Search for the cell housing the specified text and yield its (x, y) center coordinate. 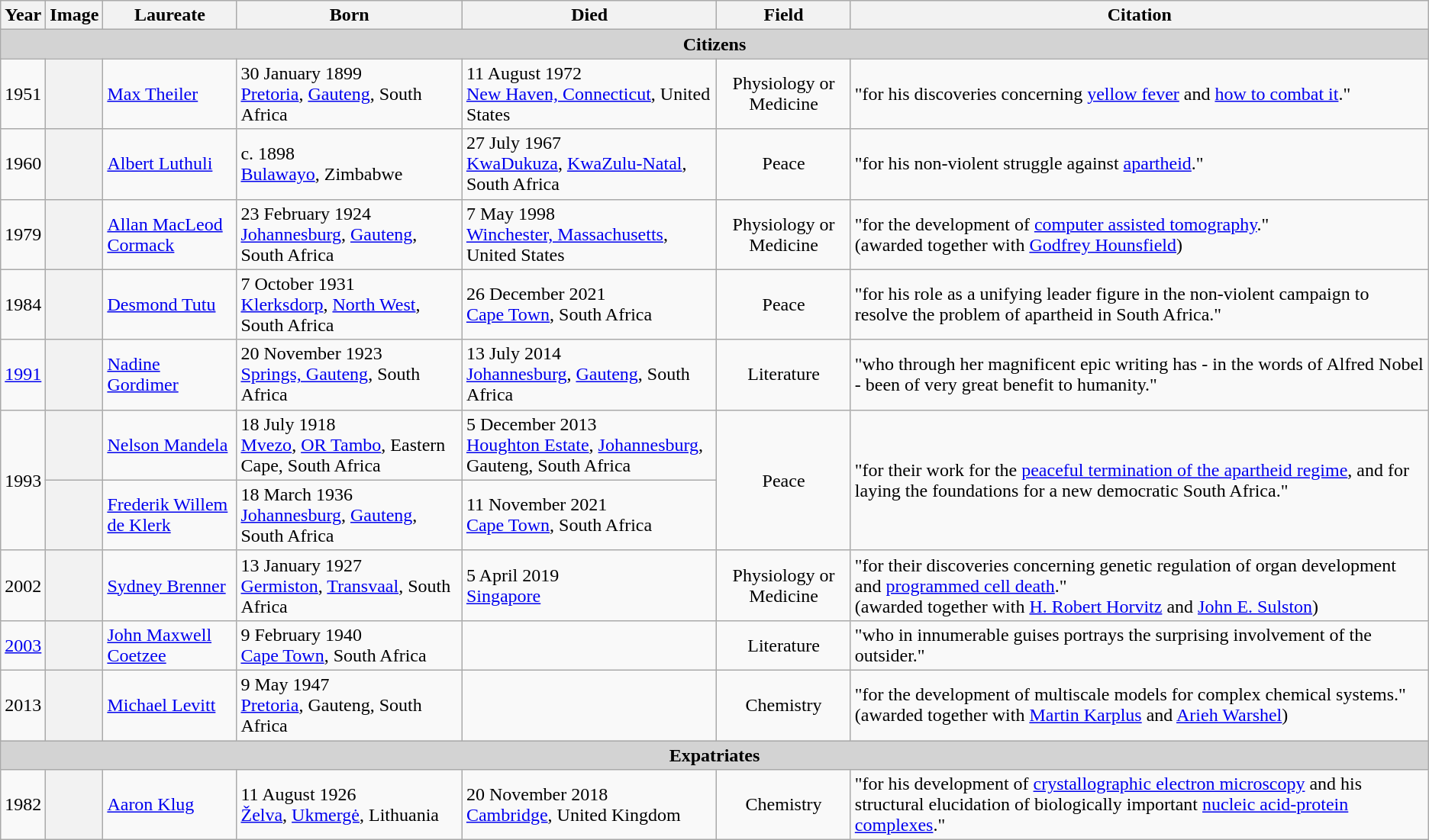
"for his discoveries concerning yellow fever and how to combat it." (1139, 94)
Field (783, 15)
23 February 1924 Johannesburg, Gauteng, South Africa (350, 234)
9 February 1940 Cape Town, South Africa (350, 645)
9 May 1947 Pretoria, Gauteng, South Africa (350, 705)
Frederik Willem de Klerk (169, 515)
13 July 2014 Johannesburg, Gauteng, South Africa (589, 375)
26 December 2021 Cape Town, South Africa (589, 304)
18 March 1936 Johannesburg, Gauteng, South Africa (350, 515)
1960 (23, 164)
"for his non-violent struggle against apartheid." (1139, 164)
"who in innumerable guises portrays the surprising involvement of the outsider." (1139, 645)
Max Theiler (169, 94)
Year (23, 15)
1951 (23, 94)
20 November 2018 Cambridge, United Kingdom (589, 805)
Michael Levitt (169, 705)
c. 1898 Bulawayo, Zimbabwe (350, 164)
Image (75, 15)
1979 (23, 234)
Albert Luthuli (169, 164)
"for the development of computer assisted tomography."(awarded together with Godfrey Hounsfield) (1139, 234)
Citation (1139, 15)
Allan MacLeod Cormack (169, 234)
20 November 1923 Springs, Gauteng, South Africa (350, 375)
Desmond Tutu (169, 304)
11 November 2021 Cape Town, South Africa (589, 515)
7 October 1931 Klerksdorp, North West, South Africa (350, 304)
"for the development of multiscale models for complex chemical systems."(awarded together with Martin Karplus and Arieh Warshel) (1139, 705)
Born (350, 15)
Expatriates (714, 755)
Sydney Brenner (169, 585)
1984 (23, 304)
Citizens (714, 44)
1982 (23, 805)
Nelson Mandela (169, 445)
Aaron Klug (169, 805)
5 April 2019 Singapore (589, 585)
5 December 2013 Houghton Estate, Johannesburg, Gauteng, South Africa (589, 445)
2013 (23, 705)
13 January 1927 Germiston, Transvaal, South Africa (350, 585)
"for his role as a unifying leader figure in the non-violent campaign to resolve the problem of apartheid in South Africa." (1139, 304)
1993 (23, 480)
2002 (23, 585)
Died (589, 15)
11 August 1926 Želva, Ukmergė, Lithuania (350, 805)
Laureate (169, 15)
18 July 1918 Mvezo, OR Tambo, Eastern Cape, South Africa (350, 445)
2003 (23, 645)
"for their work for the peaceful termination of the apartheid regime, and for laying the foundations for a new democratic South Africa." (1139, 480)
27 July 1967 KwaDukuza, KwaZulu-Natal, South Africa (589, 164)
"who through her magnificent epic writing has - in the words of Alfred Nobel - been of very great benefit to humanity." (1139, 375)
30 January 1899 Pretoria, Gauteng, South Africa (350, 94)
Nadine Gordimer (169, 375)
John Maxwell Coetzee (169, 645)
11 August 1972 New Haven, Connecticut, United States (589, 94)
7 May 1998 Winchester, Massachusetts, United States (589, 234)
1991 (23, 375)
